Capture the cell that displays the provided text and extract its (x, y) central coordinate. 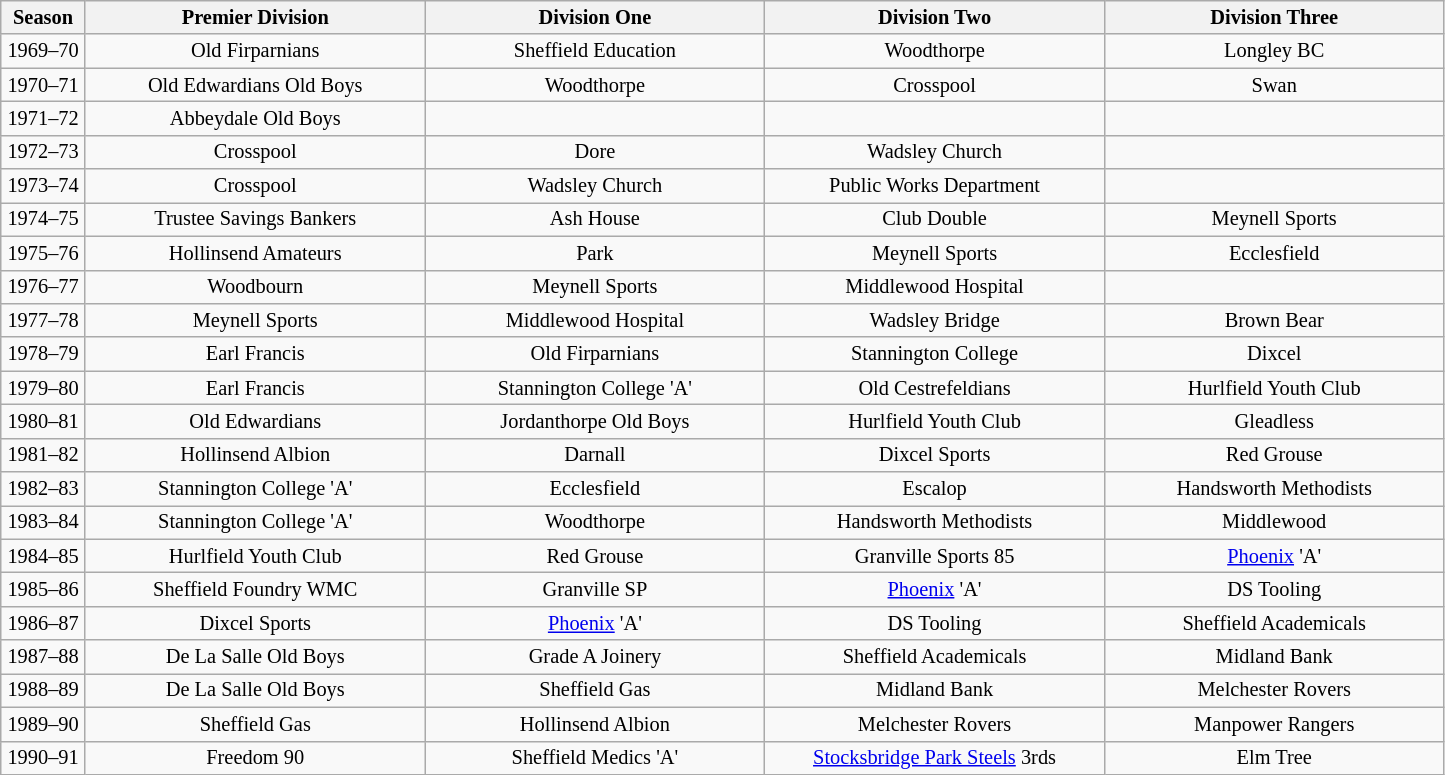
1984–85 (44, 556)
1974–75 (44, 219)
Sheffield Education (595, 51)
1990–91 (44, 758)
1988–89 (44, 690)
Elm Tree (1274, 758)
Woodbourn (255, 287)
1987–88 (44, 657)
Darnall (595, 455)
Gleadless (1274, 421)
1979–80 (44, 388)
1981–82 (44, 455)
Manpower Rangers (1274, 724)
Freedom 90 (255, 758)
Stocksbridge Park Steels 3rds (935, 758)
Park (595, 253)
Dore (595, 152)
Longley BC (1274, 51)
Swan (1274, 85)
1989–90 (44, 724)
Club Double (935, 219)
Brown Bear (1274, 320)
Division One (595, 17)
1971–72 (44, 118)
1975–76 (44, 253)
Premier Division (255, 17)
Middlewood (1274, 522)
1982–83 (44, 489)
1970–71 (44, 85)
Trustee Savings Bankers (255, 219)
1978–79 (44, 354)
Division Three (1274, 17)
Dixcel (1274, 354)
1972–73 (44, 152)
Ash House (595, 219)
Old Cestrefeldians (935, 388)
Grade A Joinery (595, 657)
Division Two (935, 17)
Season (44, 17)
Stannington College (935, 354)
1986–87 (44, 623)
1973–74 (44, 186)
Sheffield Medics 'A' (595, 758)
Hollinsend Amateurs (255, 253)
Old Edwardians Old Boys (255, 85)
Escalop (935, 489)
1969–70 (44, 51)
1976–77 (44, 287)
Sheffield Foundry WMC (255, 589)
Old Edwardians (255, 421)
Jordanthorpe Old Boys (595, 421)
Abbeydale Old Boys (255, 118)
1983–84 (44, 522)
Public Works Department (935, 186)
1977–78 (44, 320)
Wadsley Bridge (935, 320)
Granville SP (595, 589)
Granville Sports 85 (935, 556)
1985–86 (44, 589)
1980–81 (44, 421)
